Locate the cell with the specified text and output its [X, Y] center coordinate. 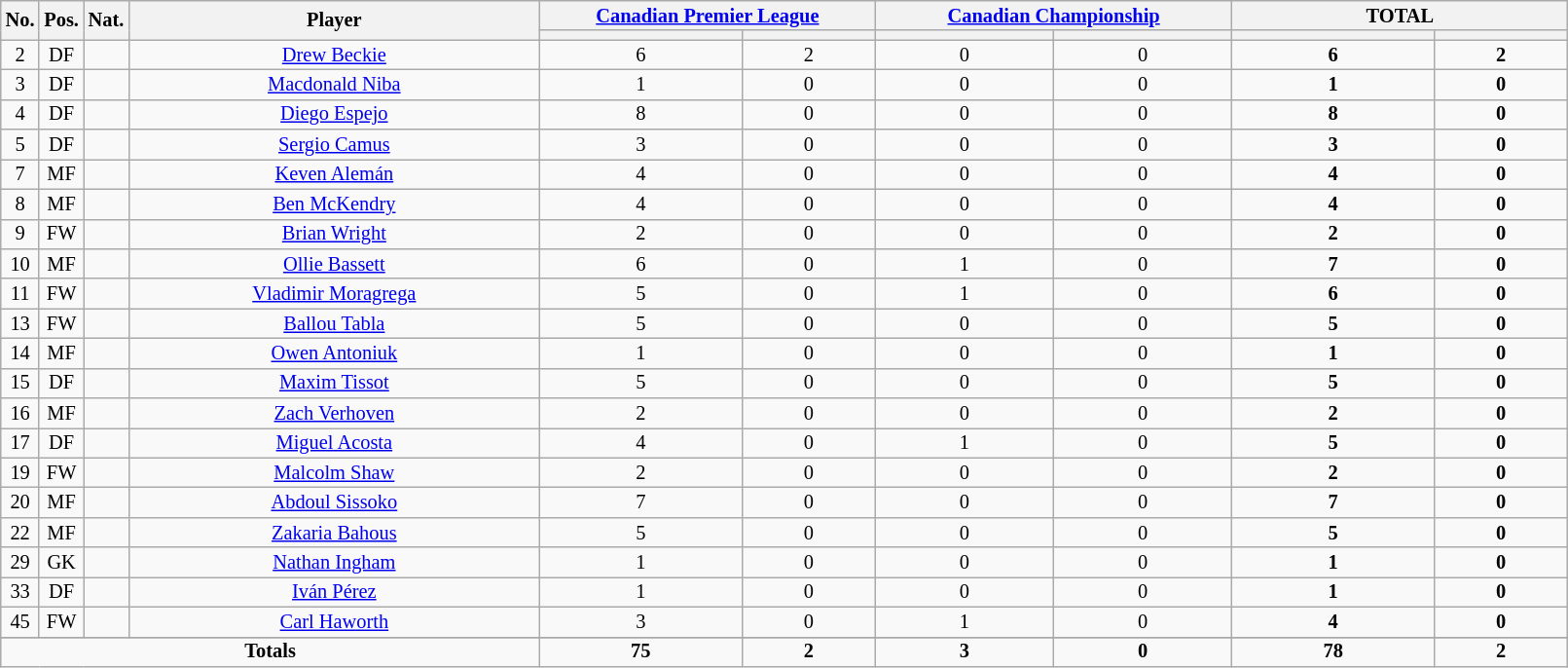
16 [20, 413]
Abdoul Sissoko [334, 502]
Zakaria Bahous [334, 532]
Miguel Acosta [334, 442]
Totals [271, 652]
19 [20, 473]
Keven Alemán [334, 173]
Ben McKendry [334, 204]
Owen Antoniuk [334, 353]
Sergio Camus [334, 144]
10 [20, 263]
Nat. [106, 19]
78 [1333, 652]
14 [20, 353]
Carl Haworth [334, 621]
33 [20, 592]
No. [20, 19]
Drew Beckie [334, 55]
Player [334, 19]
22 [20, 532]
TOTAL [1400, 16]
20 [20, 502]
75 [640, 652]
Maxim Tissot [334, 384]
45 [20, 621]
9 [20, 234]
Canadian Premier League [707, 16]
Malcolm Shaw [334, 473]
15 [20, 384]
GK [60, 563]
Iván Pérez [334, 592]
29 [20, 563]
17 [20, 442]
Canadian Championship [1053, 16]
Ollie Bassett [334, 263]
Ballou Tabla [334, 323]
Pos. [60, 19]
Vladimir Moragrega [334, 294]
Macdonald Niba [334, 84]
Nathan Ingham [334, 563]
11 [20, 294]
Zach Verhoven [334, 413]
Diego Espejo [334, 115]
Brian Wright [334, 234]
13 [20, 323]
